Find where the given text appears and provide that cell's center as [X, Y] coordinate. 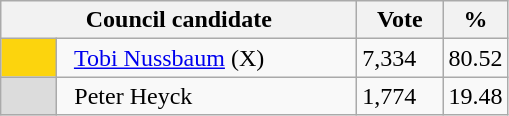
80.52 [476, 58]
1,774 [400, 96]
7,334 [400, 58]
% [476, 20]
Tobi Nussbaum (X) [207, 58]
Vote [400, 20]
Peter Heyck [207, 96]
19.48 [476, 96]
Council candidate [179, 20]
